Determine the [x, y] coordinate at the center of the cell enclosing the given text.  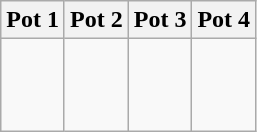
Pot 1 [33, 20]
Pot 2 [96, 20]
Pot 4 [224, 20]
Pot 3 [160, 20]
